Search for the cell housing the specified text and yield its (x, y) center coordinate. 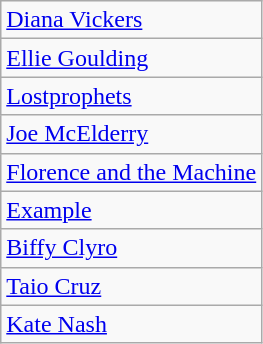
Taio Cruz (132, 286)
Florence and the Machine (132, 172)
Lostprophets (132, 96)
Diana Vickers (132, 20)
Biffy Clyro (132, 248)
Ellie Goulding (132, 58)
Joe McElderry (132, 134)
Example (132, 210)
Kate Nash (132, 324)
